Capture the cell that displays the provided text and extract its (x, y) central coordinate. 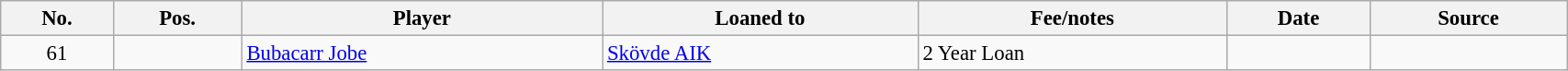
No. (57, 18)
Loaned to (761, 18)
Source (1468, 18)
2 Year Loan (1072, 53)
61 (57, 53)
Skövde AIK (761, 53)
Date (1299, 18)
Pos. (177, 18)
Fee/notes (1072, 18)
Bubacarr Jobe (423, 53)
Player (423, 18)
